Capture the cell that displays the provided text and extract its [x, y] central coordinate. 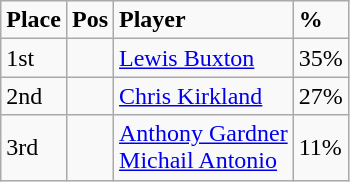
27% [320, 96]
11% [320, 148]
35% [320, 58]
Anthony Gardner Michail Antonio [204, 148]
% [320, 20]
Player [204, 20]
Chris Kirkland [204, 96]
3rd [34, 148]
Pos [90, 20]
Place [34, 20]
Lewis Buxton [204, 58]
2nd [34, 96]
1st [34, 58]
